Return the (x, y) coordinate for the center point of the cell that contains the specified text.  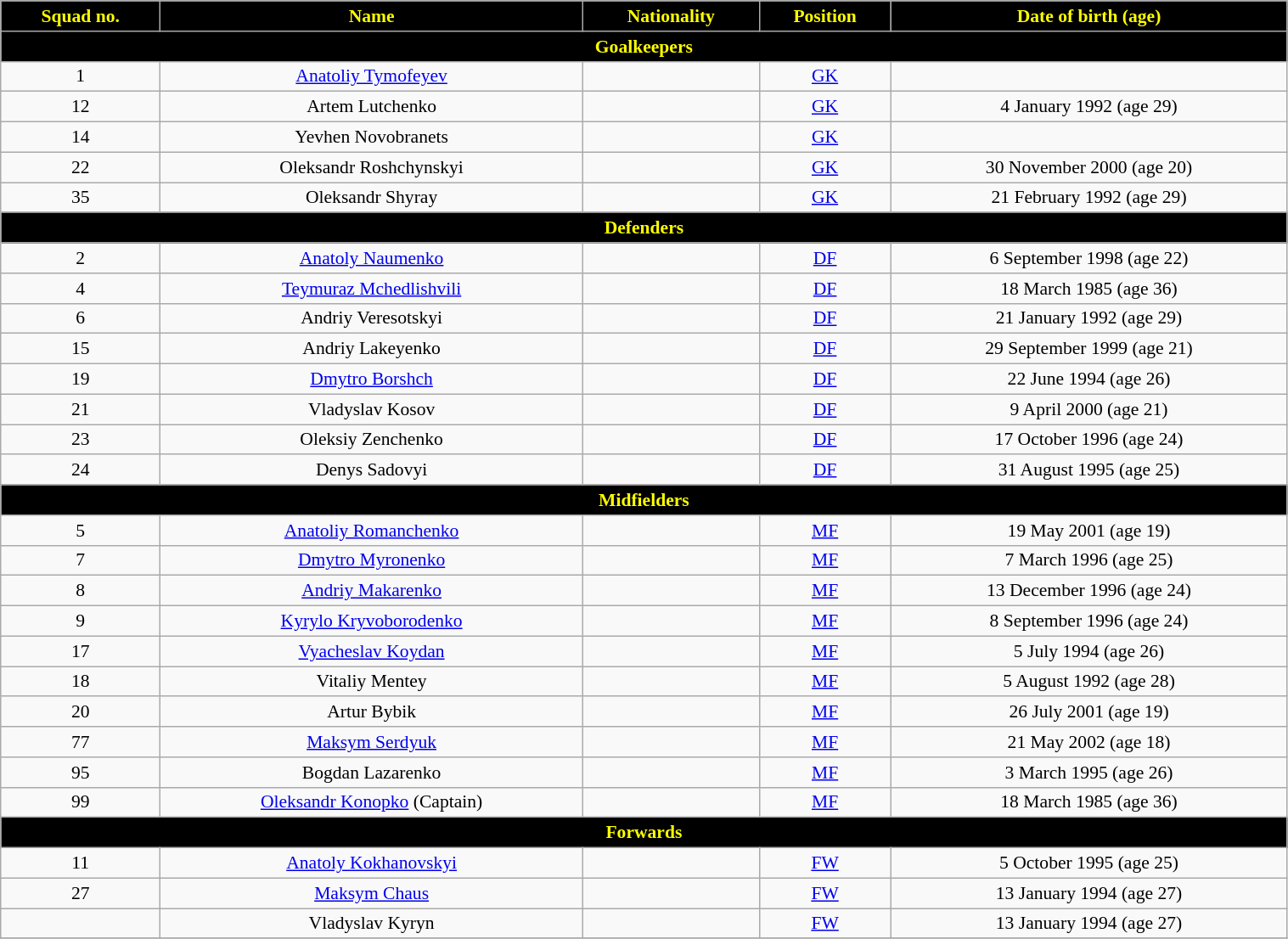
Teymuraz Mchedlishvili (372, 289)
Midfielders (644, 500)
Vladyslav Kyryn (372, 924)
31 August 1995 (age 25) (1088, 470)
Oleksandr Roshchynskyi (372, 167)
Oleksiy Zenchenko (372, 440)
Vladyslav Kosov (372, 409)
Yevhen Novobranets (372, 138)
Artur Bybik (372, 712)
19 May 2001 (age 19) (1088, 531)
Defenders (644, 228)
Kyrylo Kryvoborodenko (372, 621)
1 (81, 76)
Andriy Makarenko (372, 591)
35 (81, 198)
17 October 1996 (age 24) (1088, 440)
Squad no. (81, 16)
30 November 2000 (age 20) (1088, 167)
Date of birth (age) (1088, 16)
Andriy Veresotskyi (372, 318)
Vyacheslav Koydan (372, 651)
5 July 1994 (age 26) (1088, 651)
Nationality (671, 16)
Denys Sadovyi (372, 470)
Andriy Lakeyenko (372, 349)
6 (81, 318)
21 (81, 409)
77 (81, 742)
Name (372, 16)
Position (825, 16)
Artem Lutchenko (372, 107)
7 (81, 560)
21 February 1992 (age 29) (1088, 198)
Dmytro Myronenko (372, 560)
21 January 1992 (age 29) (1088, 318)
15 (81, 349)
26 July 2001 (age 19) (1088, 712)
Maksym Serdyuk (372, 742)
11 (81, 863)
9 April 2000 (age 21) (1088, 409)
22 June 1994 (age 26) (1088, 380)
Bogdan Lazarenko (372, 773)
5 October 1995 (age 25) (1088, 863)
5 August 1992 (age 28) (1088, 682)
21 May 2002 (age 18) (1088, 742)
8 September 1996 (age 24) (1088, 621)
29 September 1999 (age 21) (1088, 349)
14 (81, 138)
3 March 1995 (age 26) (1088, 773)
95 (81, 773)
Goalkeepers (644, 47)
27 (81, 893)
12 (81, 107)
7 March 1996 (age 25) (1088, 560)
22 (81, 167)
Anatoliy Romanchenko (372, 531)
Forwards (644, 833)
Anatoliy Tymofeyev (372, 76)
2 (81, 258)
19 (81, 380)
18 (81, 682)
Oleksandr Konopko (Captain) (372, 802)
4 (81, 289)
Anatoly Naumenko (372, 258)
24 (81, 470)
Maksym Chaus (372, 893)
23 (81, 440)
6 September 1998 (age 22) (1088, 258)
Oleksandr Shyray (372, 198)
4 January 1992 (age 29) (1088, 107)
Dmytro Borshch (372, 380)
Vitaliy Mentey (372, 682)
8 (81, 591)
5 (81, 531)
9 (81, 621)
13 December 1996 (age 24) (1088, 591)
20 (81, 712)
Anatoly Kokhanovskyi (372, 863)
99 (81, 802)
17 (81, 651)
